Identify which cell holds the provided text, then report its (x, y) central coordinate. 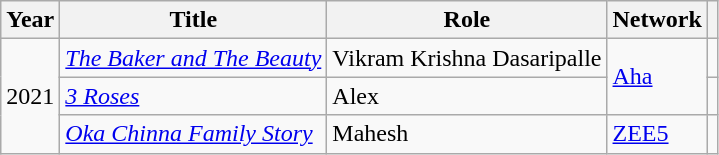
Title (194, 20)
3 Roses (194, 96)
Mahesh (467, 134)
Oka Chinna Family Story (194, 134)
Network (657, 20)
Year (30, 20)
The Baker and The Beauty (194, 58)
Role (467, 20)
Aha (657, 77)
Alex (467, 96)
Vikram Krishna Dasaripalle (467, 58)
ZEE5 (657, 134)
2021 (30, 96)
